Pinpoint the cell where the given text exists, returning its [X, Y] midpoint coordinate. 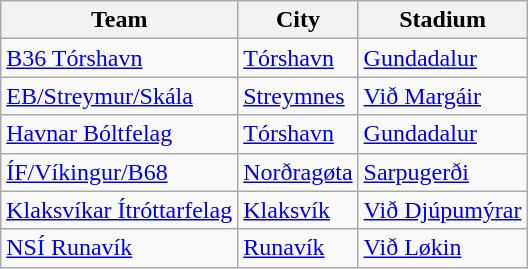
Norðragøta [298, 172]
NSÍ Runavík [120, 248]
Sarpugerði [442, 172]
Við Løkin [442, 248]
EB/Streymur/Skála [120, 96]
Klaksvík [298, 210]
Við Djúpumýrar [442, 210]
Klaksvíkar Ítróttarfelag [120, 210]
Við Margáir [442, 96]
Team [120, 20]
B36 Tórshavn [120, 58]
Streymnes [298, 96]
ÍF/Víkingur/B68 [120, 172]
Stadium [442, 20]
Runavík [298, 248]
City [298, 20]
Havnar Bóltfelag [120, 134]
